Output the (X, Y) coordinate of the center of the cell containing the given text.  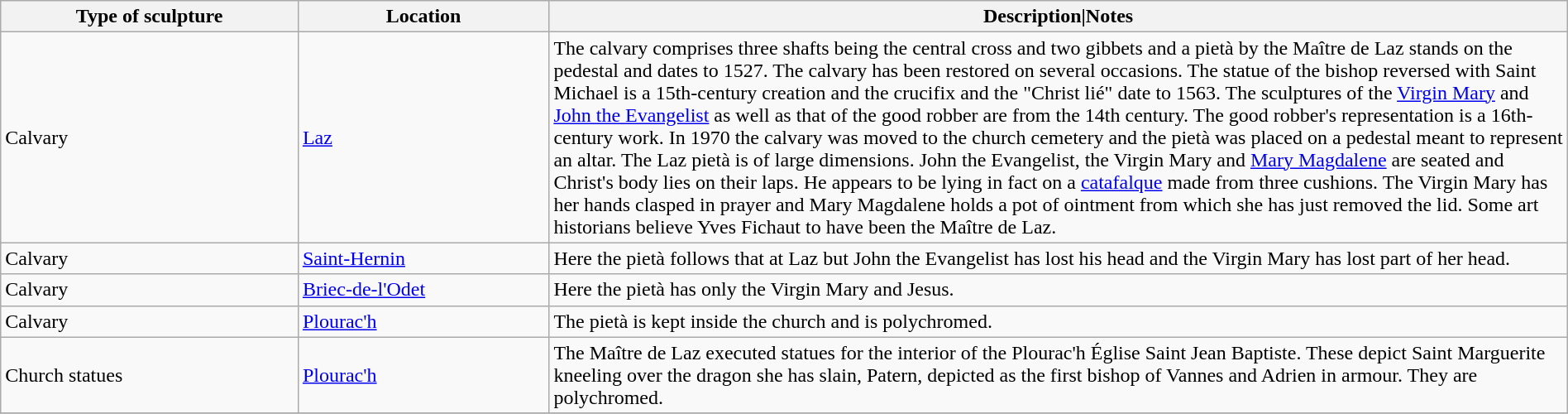
Description|Notes (1059, 17)
Here the pietà follows that at Laz but John the Evangelist has lost his head and the Virgin Mary has lost part of her head. (1059, 258)
Church statues (150, 375)
The pietà is kept inside the church and is polychromed. (1059, 321)
Here the pietà has only the Virgin Mary and Jesus. (1059, 290)
Type of sculpture (150, 17)
Briec-de-l'Odet (423, 290)
Laz (423, 137)
Location (423, 17)
Saint-Hernin (423, 258)
